Locate the cell with the specified text and output its (X, Y) center coordinate. 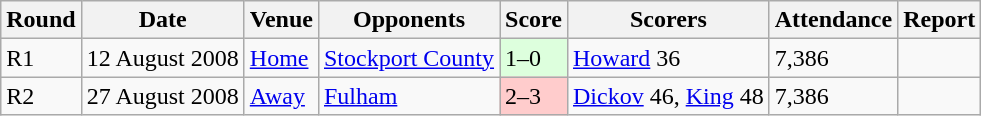
Away (281, 96)
R2 (41, 96)
Opponents (408, 20)
Venue (281, 20)
Dickov 46, King 48 (668, 96)
R1 (41, 58)
Howard 36 (668, 58)
27 August 2008 (162, 96)
Home (281, 58)
Stockport County (408, 58)
1–0 (534, 58)
Report (940, 20)
Attendance (833, 20)
Round (41, 20)
12 August 2008 (162, 58)
Scorers (668, 20)
Date (162, 20)
2–3 (534, 96)
Score (534, 20)
Fulham (408, 96)
